Detect which cell encompasses the target text, then output its [X, Y] center coordinate. 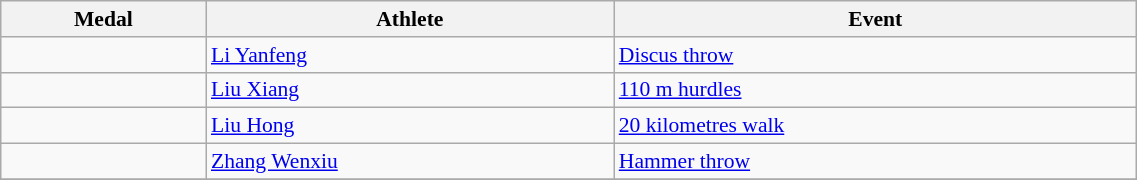
Liu Hong [410, 126]
20 kilometres walk [876, 126]
Hammer throw [876, 162]
Discus throw [876, 55]
Li Yanfeng [410, 55]
Event [876, 19]
Medal [104, 19]
Liu Xiang [410, 90]
110 m hurdles [876, 90]
Athlete [410, 19]
Zhang Wenxiu [410, 162]
